Pinpoint the cell where the given text exists, returning its (X, Y) midpoint coordinate. 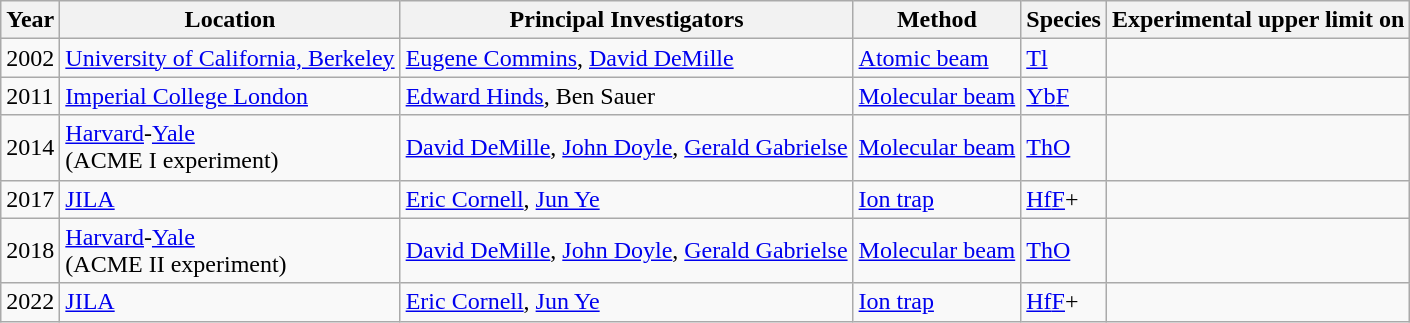
2014 (30, 148)
2011 (30, 96)
Eugene Commins, David DeMille (626, 58)
2018 (30, 250)
2002 (30, 58)
Method (937, 20)
Harvard-Yale(ACME II experiment) (230, 250)
YbF (1064, 96)
Principal Investigators (626, 20)
Location (230, 20)
Imperial College London (230, 96)
2022 (30, 302)
Tl (1064, 58)
University of California, Berkeley (230, 58)
Year (30, 20)
Species (1064, 20)
Experimental upper limit on (1258, 20)
Harvard-Yale(ACME I experiment) (230, 148)
2017 (30, 199)
Edward Hinds, Ben Sauer (626, 96)
Atomic beam (937, 58)
